Extract the [X, Y] coordinate from the center of the cell holding the provided text.  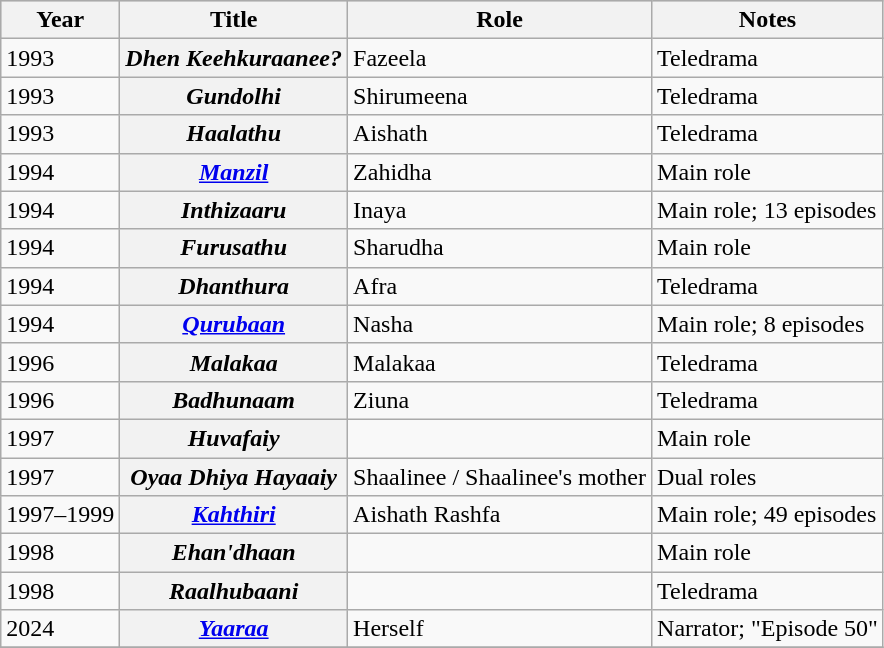
Huvafaiy [234, 438]
Main role; 8 episodes [768, 324]
Afra [500, 286]
Shaalinee / Shaalinee's mother [500, 477]
Qurubaan [234, 324]
Sharudha [500, 248]
Badhunaam [234, 400]
Aishath Rashfa [500, 515]
1997–1999 [60, 515]
Shirumeena [500, 96]
Haalathu [234, 134]
Ehan'dhaan [234, 553]
Main role; 49 episodes [768, 515]
Notes [768, 20]
Ziuna [500, 400]
Manzil [234, 172]
Furusathu [234, 248]
Gundolhi [234, 96]
Aishath [500, 134]
Dual roles [768, 477]
Role [500, 20]
Inthizaaru [234, 210]
Zahidha [500, 172]
2024 [60, 629]
Herself [500, 629]
Title [234, 20]
Nasha [500, 324]
Main role; 13 episodes [768, 210]
Dhen Keehkuraanee? [234, 58]
Kahthiri [234, 515]
Dhanthura [234, 286]
Narrator; "Episode 50" [768, 629]
Yaaraa [234, 629]
Raalhubaani [234, 591]
Fazeela [500, 58]
Year [60, 20]
Oyaa Dhiya Hayaaiy [234, 477]
Inaya [500, 210]
